Return [X, Y] of the center of cell containing provided text 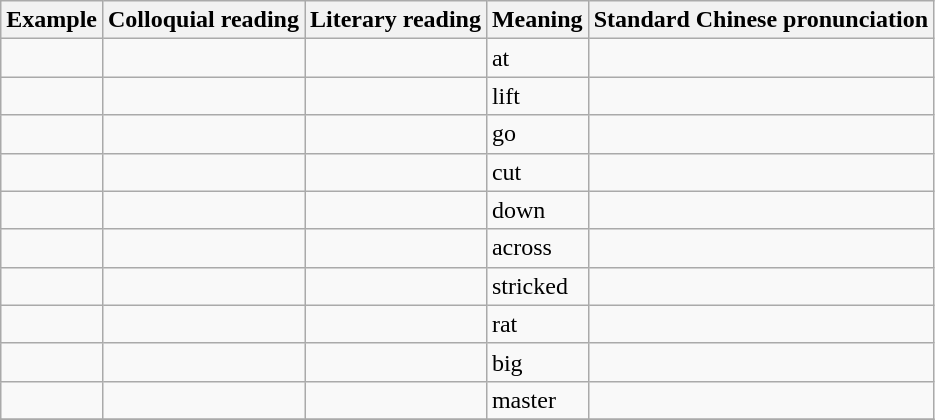
Standard Chinese pronunciation [760, 20]
across [537, 248]
Colloquial reading [203, 20]
go [537, 134]
lift [537, 96]
rat [537, 324]
down [537, 210]
cut [537, 172]
Meaning [537, 20]
master [537, 400]
Example [52, 20]
stricked [537, 286]
Literary reading [395, 20]
at [537, 58]
big [537, 362]
